Provide the (x, y) coordinate of the cell's center where the given text is located.  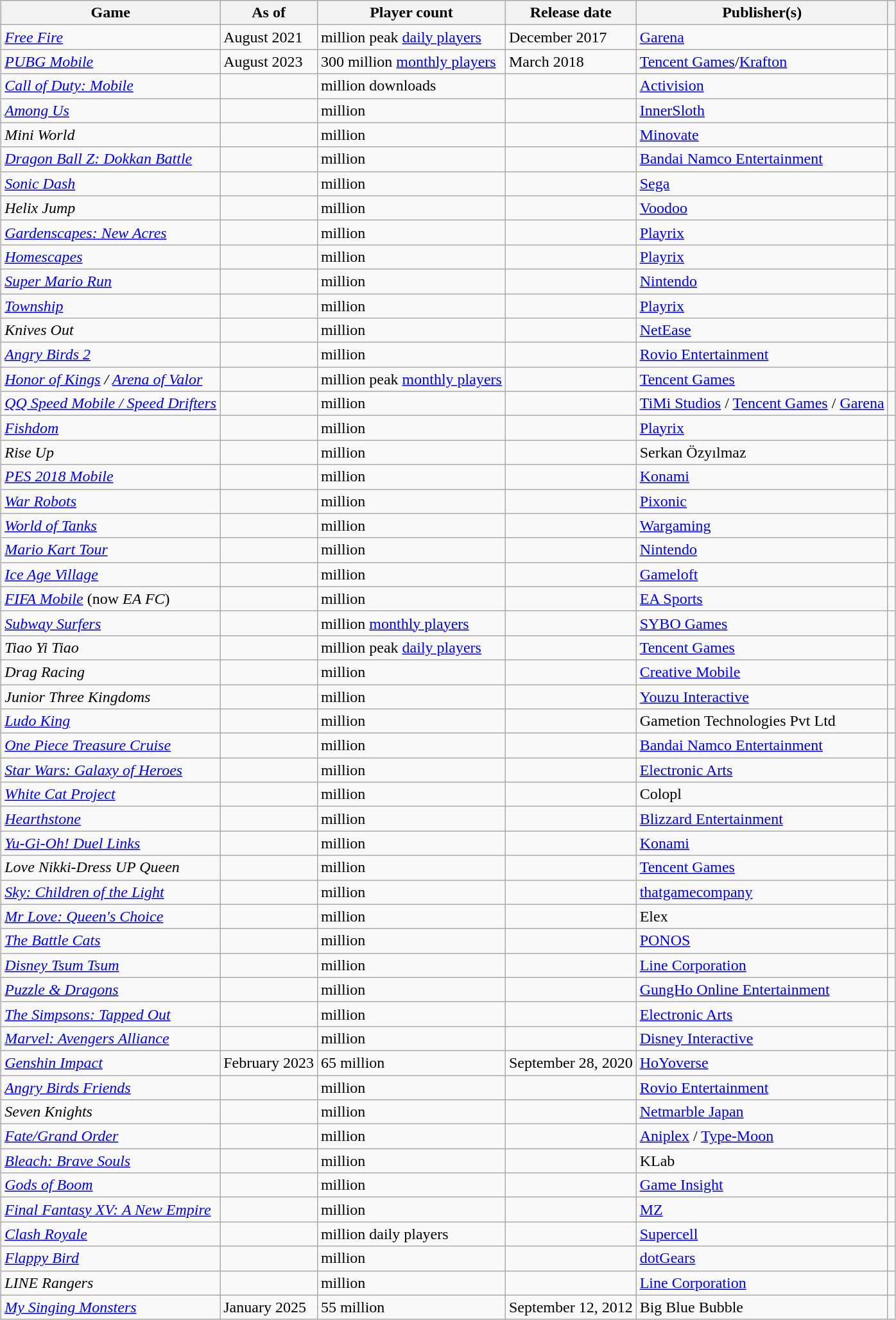
Sky: Children of the Light (110, 892)
Super Mario Run (110, 281)
Serkan Özyılmaz (762, 452)
Puzzle & Dragons (110, 990)
dotGears (762, 1258)
QQ Speed Mobile / Speed Drifters (110, 404)
PONOS (762, 941)
Game Insight (762, 1185)
million monthly players (411, 623)
Angry Birds Friends (110, 1088)
My Singing Monsters (110, 1307)
Clash Royale (110, 1234)
Tencent Games/Krafton (762, 62)
Creative Mobile (762, 672)
The Battle Cats (110, 941)
Game (110, 13)
September 12, 2012 (571, 1307)
TiMi Studios / Tencent Games / Garena (762, 404)
GungHo Online Entertainment (762, 990)
55 million (411, 1307)
Homescapes (110, 257)
Big Blue Bubble (762, 1307)
Mario Kart Tour (110, 550)
SYBO Games (762, 623)
Fishdom (110, 428)
One Piece Treasure Cruise (110, 746)
Publisher(s) (762, 13)
World of Tanks (110, 526)
300 million monthly players (411, 62)
Minovate (762, 135)
Gods of Boom (110, 1185)
Call of Duty: Mobile (110, 86)
March 2018 (571, 62)
Activision (762, 86)
NetEase (762, 330)
Marvel: Avengers Alliance (110, 1038)
Genshin Impact (110, 1063)
Player count (411, 13)
Among Us (110, 110)
Dragon Ball Z: Dokkan Battle (110, 159)
Gardenscapes: New Acres (110, 232)
September 28, 2020 (571, 1063)
Voodoo (762, 208)
Blizzard Entertainment (762, 819)
PES 2018 Mobile (110, 477)
Sega (762, 184)
Flappy Bird (110, 1258)
Angry Birds 2 (110, 355)
Mini World (110, 135)
EA Sports (762, 599)
Colopl (762, 794)
Yu-Gi-Oh! Duel Links (110, 843)
Release date (571, 13)
LINE Rangers (110, 1283)
Seven Knights (110, 1112)
As of (269, 13)
Bleach: Brave Souls (110, 1161)
Ludo King (110, 721)
August 2023 (269, 62)
Aniplex / Type-Moon (762, 1136)
Youzu Interactive (762, 696)
Helix Jump (110, 208)
War Robots (110, 501)
Netmarble Japan (762, 1112)
InnerSloth (762, 110)
65 million (411, 1063)
Knives Out (110, 330)
thatgamecompany (762, 892)
August 2021 (269, 37)
Township (110, 306)
Tiao Yi Tiao (110, 647)
Supercell (762, 1234)
Rise Up (110, 452)
KLab (762, 1161)
January 2025 (269, 1307)
Fate/Grand Order (110, 1136)
Drag Racing (110, 672)
million downloads (411, 86)
million peak monthly players (411, 379)
Star Wars: Galaxy of Heroes (110, 770)
Disney Tsum Tsum (110, 965)
Wargaming (762, 526)
Love Nikki-Dress UP Queen (110, 868)
Ice Age Village (110, 574)
HoYoverse (762, 1063)
FIFA Mobile (now EA FC) (110, 599)
million daily players (411, 1234)
Disney Interactive (762, 1038)
Subway Surfers (110, 623)
Free Fire (110, 37)
Honor of Kings / Arena of Valor (110, 379)
Pixonic (762, 501)
The Simpsons: Tapped Out (110, 1014)
PUBG Mobile (110, 62)
Sonic Dash (110, 184)
Hearthstone (110, 819)
December 2017 (571, 37)
Final Fantasy XV: A New Empire (110, 1210)
Garena (762, 37)
MZ (762, 1210)
Gametion Technologies Pvt Ltd (762, 721)
Gameloft (762, 574)
White Cat Project (110, 794)
Mr Love: Queen's Choice (110, 916)
February 2023 (269, 1063)
Elex (762, 916)
Junior Three Kingdoms (110, 696)
